For the text-containing cell, return its midpoint in [X, Y] coordinate format. 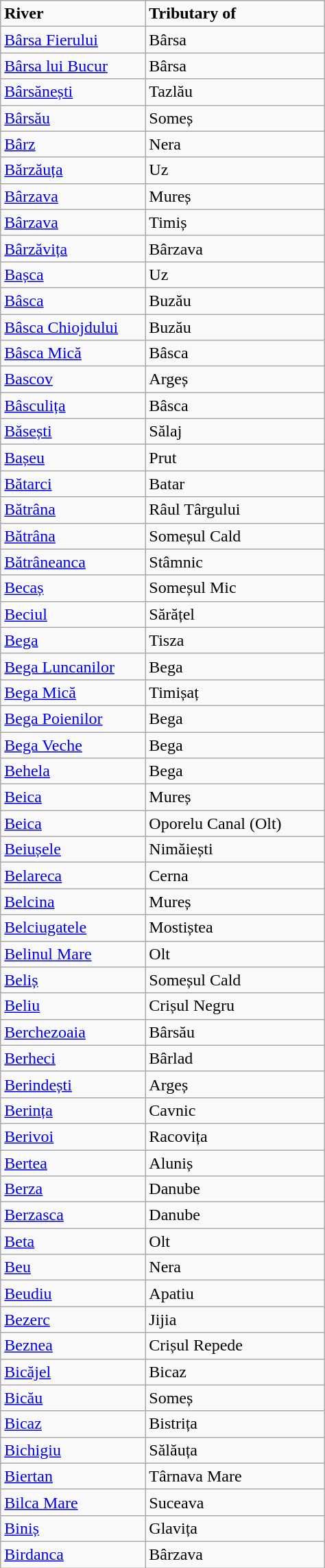
Belciugatele [73, 928]
Beiușele [73, 850]
Bârsa Fierului [73, 40]
Beliș [73, 980]
Batar [234, 484]
Mostiștea [234, 928]
Bega Veche [73, 745]
Birdanca [73, 1554]
Sălaj [234, 432]
Beta [73, 1241]
Bezerc [73, 1320]
Beudiu [73, 1294]
Bătarci [73, 484]
Bașeu [73, 458]
Aluniș [234, 1163]
Becaș [73, 588]
Timișaț [234, 692]
Oporelu Canal (Olt) [234, 823]
Bilca Mare [73, 1502]
Berchezoaia [73, 1032]
Bicău [73, 1398]
Belareca [73, 876]
Bascov [73, 379]
Nimăiești [234, 850]
Bâsculița [73, 406]
Berința [73, 1110]
Bega Luncanilor [73, 666]
Bătrâneanca [73, 562]
Racovița [234, 1136]
Biertan [73, 1476]
Crișul Negru [234, 1006]
Beznea [73, 1346]
Berza [73, 1189]
Bega Mică [73, 692]
Bârsănești [73, 92]
Berheci [73, 1058]
Beciul [73, 614]
Belcina [73, 902]
Bâsca Chiojdului [73, 327]
Bichigiu [73, 1450]
Sălăuța [234, 1450]
Timiș [234, 222]
Crișul Repede [234, 1346]
Beu [73, 1267]
Jijia [234, 1320]
Suceava [234, 1502]
Bistrița [234, 1424]
Someșul Mic [234, 588]
Berivoi [73, 1136]
Sărățel [234, 614]
Râul Târgului [234, 510]
Glavița [234, 1528]
Belinul Mare [73, 954]
Bicăjel [73, 1372]
Tributary of [234, 14]
Behela [73, 771]
Cavnic [234, 1110]
Bârsa lui Bucur [73, 66]
Cerna [234, 876]
Berindești [73, 1084]
Bâsca Mică [73, 353]
Bega Poienilor [73, 718]
Bașca [73, 274]
Târnava Mare [234, 1476]
Tazlău [234, 92]
Prut [234, 458]
Tisza [234, 640]
Beliu [73, 1006]
Băsești [73, 432]
Stâmnic [234, 562]
Bârzăvița [73, 248]
Biniș [73, 1528]
Bărzăuța [73, 170]
Berzasca [73, 1215]
Bârz [73, 144]
Apatiu [234, 1294]
River [73, 14]
Bârlad [234, 1058]
Bertea [73, 1163]
